Scan for the cell matching the given text and deliver its (x, y) coordinate at center. 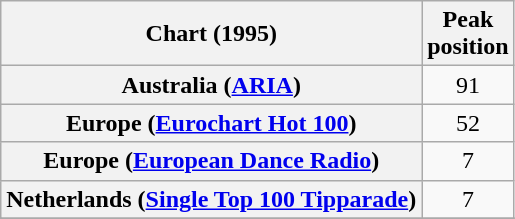
Peakposition (468, 34)
Australia (ARIA) (212, 85)
52 (468, 123)
91 (468, 85)
Europe (European Dance Radio) (212, 161)
Netherlands (Single Top 100 Tipparade) (212, 199)
Chart (1995) (212, 34)
Europe (Eurochart Hot 100) (212, 123)
